Output the [x, y] coordinate of the center of the cell containing the given text.  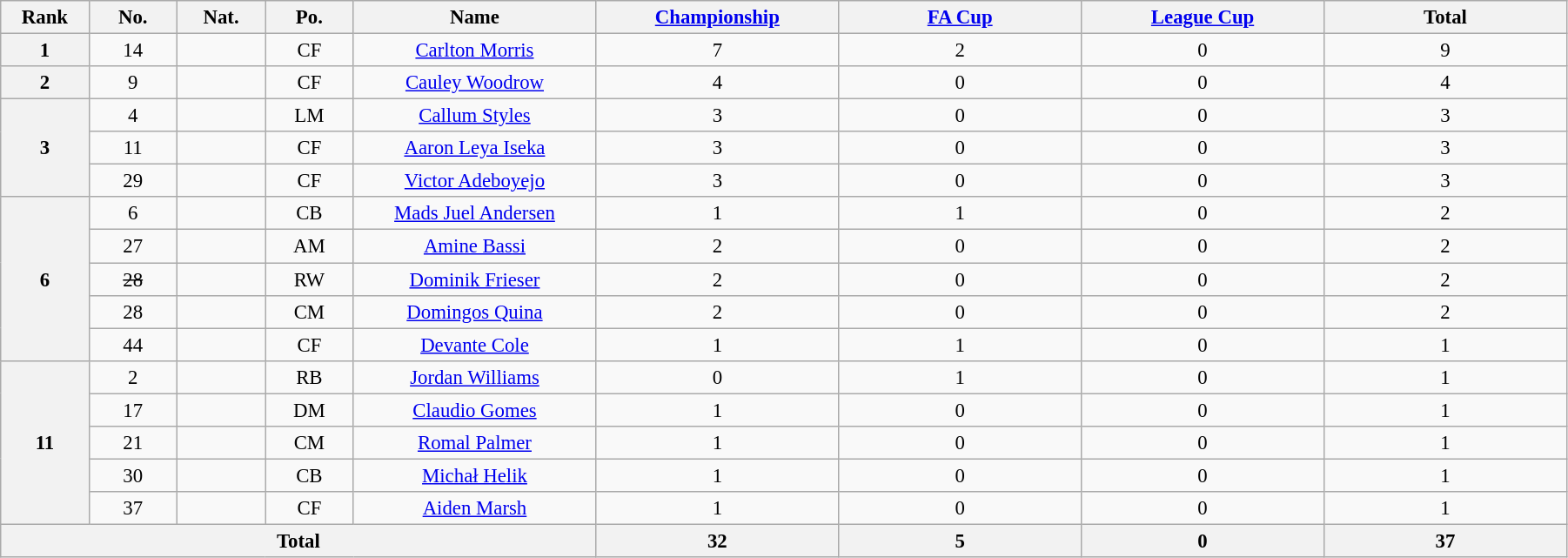
29 [132, 181]
Nat. [221, 17]
Domingos Quina [475, 312]
Championship [717, 17]
Mads Juel Andersen [475, 213]
League Cup [1203, 17]
Amine Bassi [475, 246]
Michał Helik [475, 475]
Devante Cole [475, 345]
RW [310, 279]
Aiden Marsh [475, 508]
21 [132, 443]
AM [310, 246]
RB [310, 377]
Po. [310, 17]
Rank [45, 17]
27 [132, 246]
30 [132, 475]
Aaron Leya Iseka [475, 148]
Cauley Woodrow [475, 83]
Romal Palmer [475, 443]
Dominik Frieser [475, 279]
Callum Styles [475, 116]
FA Cup [961, 17]
LM [310, 116]
7 [717, 50]
Carlton Morris [475, 50]
44 [132, 345]
Claudio Gomes [475, 410]
17 [132, 410]
14 [132, 50]
DM [310, 410]
Victor Adeboyejo [475, 181]
Name [475, 17]
Jordan Williams [475, 377]
5 [961, 541]
No. [132, 17]
32 [717, 541]
